Scan for the cell matching the given text and deliver its (x, y) coordinate at center. 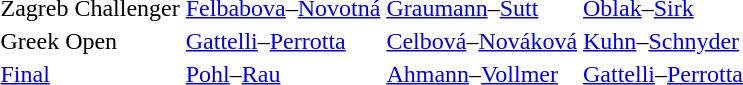
Gattelli–Perrotta (283, 41)
Celbová–Nováková (482, 41)
